Identify which cell holds the provided text, then report its (X, Y) central coordinate. 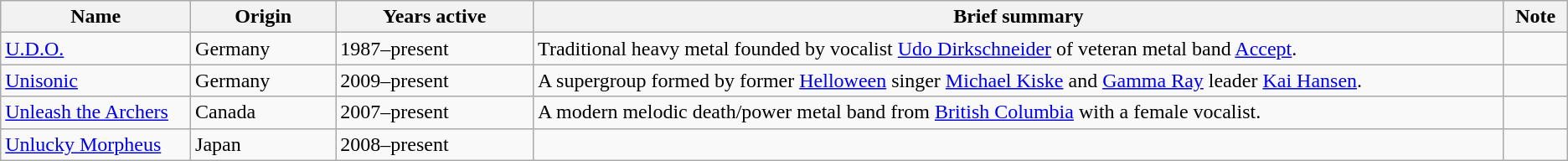
Traditional heavy metal founded by vocalist Udo Dirkschneider of veteran metal band Accept. (1019, 49)
Unisonic (95, 80)
Brief summary (1019, 17)
1987–present (435, 49)
Years active (435, 17)
Origin (263, 17)
Note (1535, 17)
Unleash the Archers (95, 112)
A supergroup formed by former Helloween singer Michael Kiske and Gamma Ray leader Kai Hansen. (1019, 80)
2009–present (435, 80)
Japan (263, 144)
A modern melodic death/power metal band from British Columbia with a female vocalist. (1019, 112)
2007–present (435, 112)
Name (95, 17)
Canada (263, 112)
U.D.O. (95, 49)
2008–present (435, 144)
Unlucky Morpheus (95, 144)
